Locate the cell with the specified text and output its (X, Y) center coordinate. 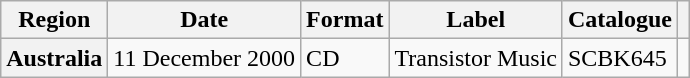
Australia (54, 58)
11 December 2000 (204, 58)
SCBK645 (620, 58)
Format (345, 20)
CD (345, 58)
Label (476, 20)
Catalogue (620, 20)
Date (204, 20)
Region (54, 20)
Transistor Music (476, 58)
